Pinpoint the cell where the given text exists, returning its (x, y) midpoint coordinate. 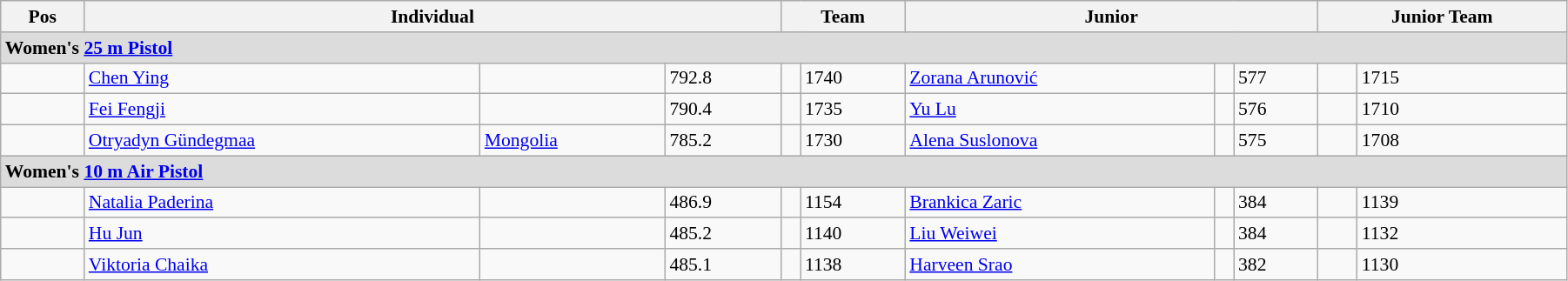
Women's 25 m Pistol (784, 48)
1132 (1462, 234)
486.9 (722, 203)
792.8 (722, 78)
577 (1276, 78)
1138 (853, 264)
1154 (853, 203)
Hu Jun (282, 234)
Mongolia (573, 141)
Individual (432, 17)
Yu Lu (1060, 110)
1735 (853, 110)
1730 (853, 141)
Viktoria Chaika (282, 264)
Junior (1111, 17)
Otryadyn Gündegmaa (282, 141)
1139 (1462, 203)
485.1 (722, 264)
575 (1276, 141)
Chen Ying (282, 78)
1715 (1462, 78)
1708 (1462, 141)
785.2 (722, 141)
Junior Team (1442, 17)
576 (1276, 110)
1710 (1462, 110)
Harveen Srao (1060, 264)
Natalia Paderina (282, 203)
1140 (853, 234)
Women's 10 m Air Pistol (784, 171)
790.4 (722, 110)
Zorana Arunović (1060, 78)
485.2 (722, 234)
Liu Weiwei (1060, 234)
Brankica Zaric (1060, 203)
Fei Fengji (282, 110)
1130 (1462, 264)
1740 (853, 78)
Pos (43, 17)
Team (842, 17)
Alena Suslonova (1060, 141)
382 (1276, 264)
